Search for the cell housing the specified text and yield its (X, Y) center coordinate. 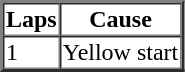
Yellow start (121, 52)
Cause (121, 20)
Laps (32, 20)
1 (32, 52)
